Capture the cell that displays the provided text and extract its [x, y] central coordinate. 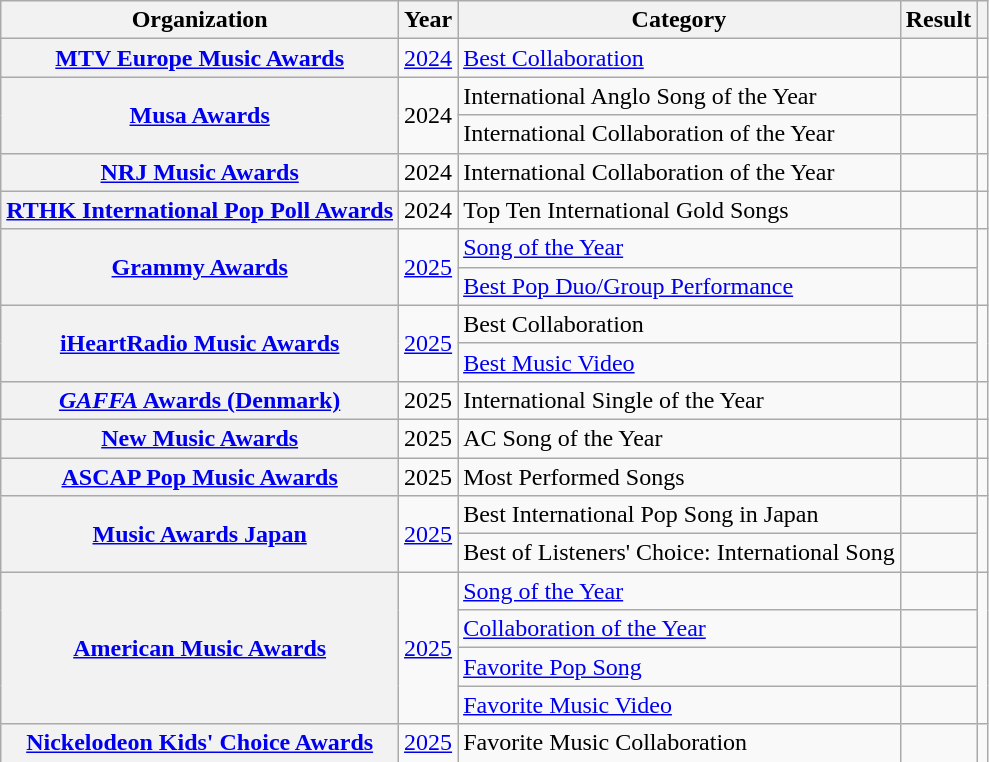
Organization [200, 20]
Result [938, 20]
Music Awards Japan [200, 534]
Collaboration of the Year [680, 629]
NRJ Music Awards [200, 172]
Favorite Music Video [680, 705]
RTHK International Pop Poll Awards [200, 210]
Best of Listeners' Choice: International Song [680, 553]
AC Song of the Year [680, 438]
ASCAP Pop Music Awards [200, 477]
Best International Pop Song in Japan [680, 515]
Best Music Video [680, 362]
Nickelodeon Kids' Choice Awards [200, 743]
GAFFA Awards (Denmark) [200, 400]
Best Pop Duo/Group Performance [680, 286]
American Music Awards [200, 648]
Category [680, 20]
Year [428, 20]
Grammy Awards [200, 267]
Favorite Music Collaboration [680, 743]
iHeartRadio Music Awards [200, 343]
Musa Awards [200, 115]
MTV Europe Music Awards [200, 58]
Top Ten International Gold Songs [680, 210]
International Single of the Year [680, 400]
International Anglo Song of the Year [680, 96]
Favorite Pop Song [680, 667]
Most Performed Songs [680, 477]
New Music Awards [200, 438]
